Find where the given text appears and provide that cell's center as (x, y) coordinate. 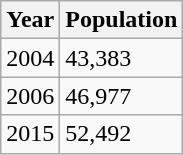
2015 (30, 134)
43,383 (122, 58)
2004 (30, 58)
Year (30, 20)
Population (122, 20)
52,492 (122, 134)
46,977 (122, 96)
2006 (30, 96)
